Provide the [X, Y] coordinate of the cell's center where the given text is located.  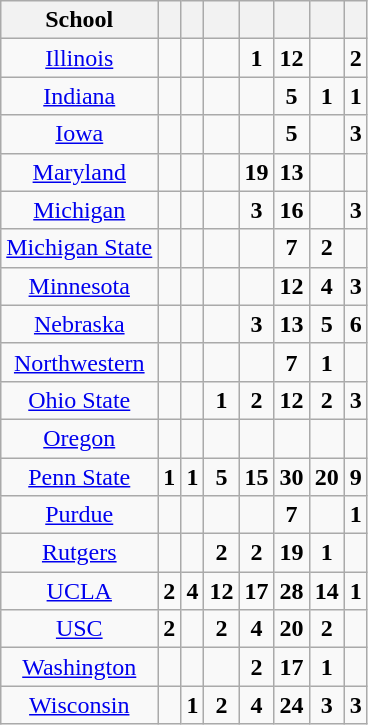
16 [292, 210]
Michigan [80, 210]
Wisconsin [80, 705]
USC [80, 629]
30 [292, 477]
School [80, 20]
UCLA [80, 591]
28 [292, 591]
9 [356, 477]
14 [326, 591]
Northwestern [80, 362]
Michigan State [80, 248]
Indiana [80, 96]
Ohio State [80, 400]
Maryland [80, 172]
Illinois [80, 58]
Purdue [80, 515]
Rutgers [80, 553]
Iowa [80, 134]
Minnesota [80, 286]
Nebraska [80, 324]
Oregon [80, 438]
24 [292, 705]
Washington [80, 667]
Penn State [80, 477]
6 [356, 324]
15 [256, 477]
